Scan for the cell matching the given text and deliver its (X, Y) coordinate at center. 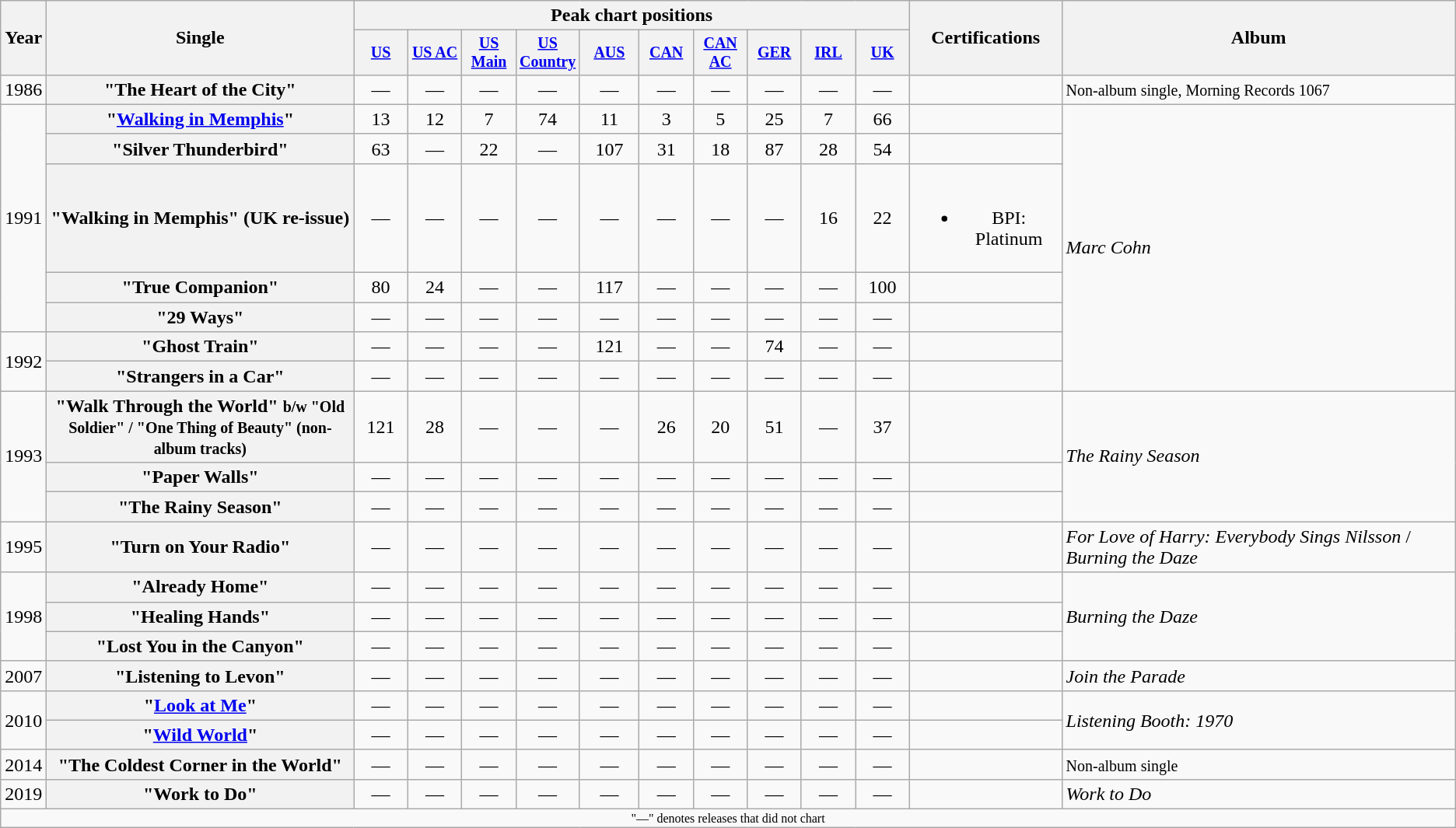
"29 Ways" (201, 317)
US Country (548, 53)
31 (666, 148)
"Look at Me" (201, 705)
11 (610, 119)
"The Coldest Corner in the World" (201, 764)
The Rainy Season (1258, 456)
2014 (23, 764)
Non-album single (1258, 764)
UK (882, 53)
US Main (488, 53)
2019 (23, 794)
"True Companion" (201, 288)
80 (381, 288)
1998 (23, 617)
"Already Home" (201, 587)
1986 (23, 89)
Single (201, 38)
87 (775, 148)
100 (882, 288)
16 (828, 218)
1991 (23, 218)
"Walking in Memphis" (UK re-issue) (201, 218)
"Silver Thunderbird" (201, 148)
51 (775, 427)
US (381, 53)
Join the Parade (1258, 676)
20 (720, 427)
"The Rainy Season" (201, 507)
13 (381, 119)
1995 (23, 547)
"Walk Through the World" b/w "Old Soldier" / "One Thing of Beauty" (non-album tracks) (201, 427)
1992 (23, 362)
Certifications (985, 38)
Non-album single, Morning Records 1067 (1258, 89)
66 (882, 119)
5 (720, 119)
63 (381, 148)
Burning the Daze (1258, 617)
26 (666, 427)
107 (610, 148)
IRL (828, 53)
37 (882, 427)
"The Heart of the City" (201, 89)
Listening Booth: 1970 (1258, 720)
Year (23, 38)
Marc Cohn (1258, 247)
"Paper Walls" (201, 477)
25 (775, 119)
117 (610, 288)
"Wild World" (201, 735)
"—" denotes releases that did not chart (728, 819)
GER (775, 53)
"Walking in Memphis" (201, 119)
1993 (23, 456)
2010 (23, 720)
CAN AC (720, 53)
"Strangers in a Car" (201, 376)
Work to Do (1258, 794)
"Work to Do" (201, 794)
"Listening to Levon" (201, 676)
BPI: Platinum (985, 218)
"Turn on Your Radio" (201, 547)
"Ghost Train" (201, 347)
18 (720, 148)
Album (1258, 38)
12 (434, 119)
CAN (666, 53)
AUS (610, 53)
"Healing Hands" (201, 617)
54 (882, 148)
"Lost You in the Canyon" (201, 646)
2007 (23, 676)
Peak chart positions (632, 16)
3 (666, 119)
24 (434, 288)
US AC (434, 53)
For Love of Harry: Everybody Sings Nilsson / Burning the Daze (1258, 547)
